Find where the given text appears and provide that cell's center as (X, Y) coordinate. 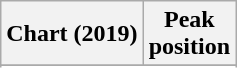
Peak position (189, 34)
Chart (2019) (72, 34)
